Detect which cell encompasses the target text, then output its [X, Y] center coordinate. 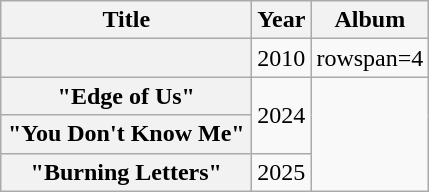
2024 [282, 115]
Year [282, 20]
2025 [282, 172]
Album [370, 20]
"Burning Letters" [126, 172]
"Edge of Us" [126, 96]
2010 [282, 58]
rowspan=4 [370, 58]
Title [126, 20]
"You Don't Know Me" [126, 134]
